Determine the (X, Y) coordinate at the center of the cell enclosing the given text.  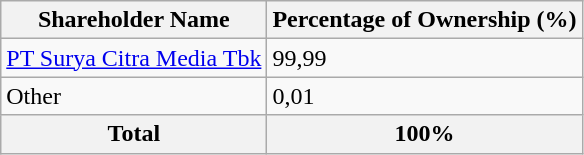
0,01 (424, 96)
99,99 (424, 58)
100% (424, 134)
Total (134, 134)
PT Surya Citra Media Tbk (134, 58)
Shareholder Name (134, 20)
Percentage of Ownership (%) (424, 20)
Other (134, 96)
